Extract the (x, y) coordinate from the center of the cell holding the provided text.  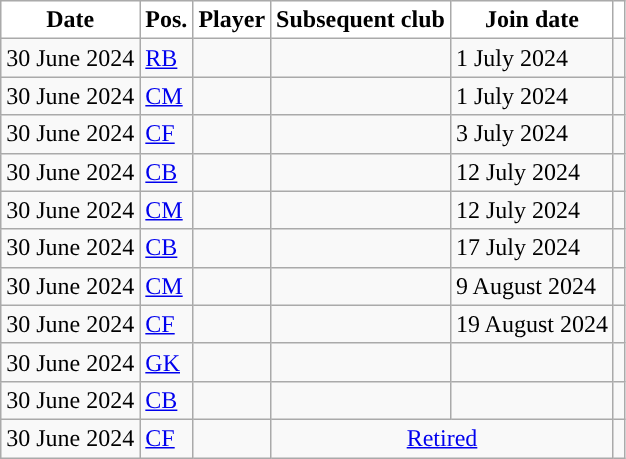
Player (232, 20)
Date (70, 20)
19 August 2024 (532, 324)
Pos. (166, 20)
3 July 2024 (532, 134)
17 July 2024 (532, 248)
Subsequent club (361, 20)
RB (166, 58)
Join date (532, 20)
GK (166, 362)
Retired (442, 438)
9 August 2024 (532, 286)
